Output the (X, Y) coordinate of the center of the cell containing the given text.  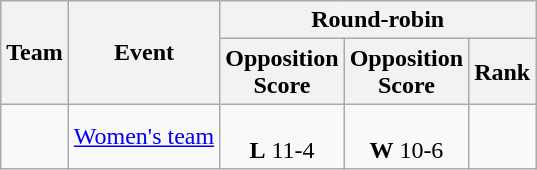
Women's team (144, 136)
W 10-6 (406, 136)
Rank (502, 72)
Event (144, 52)
Round-robin (378, 20)
Team (35, 52)
L 11-4 (282, 136)
